Find where the given text appears and provide that cell's center as (x, y) coordinate. 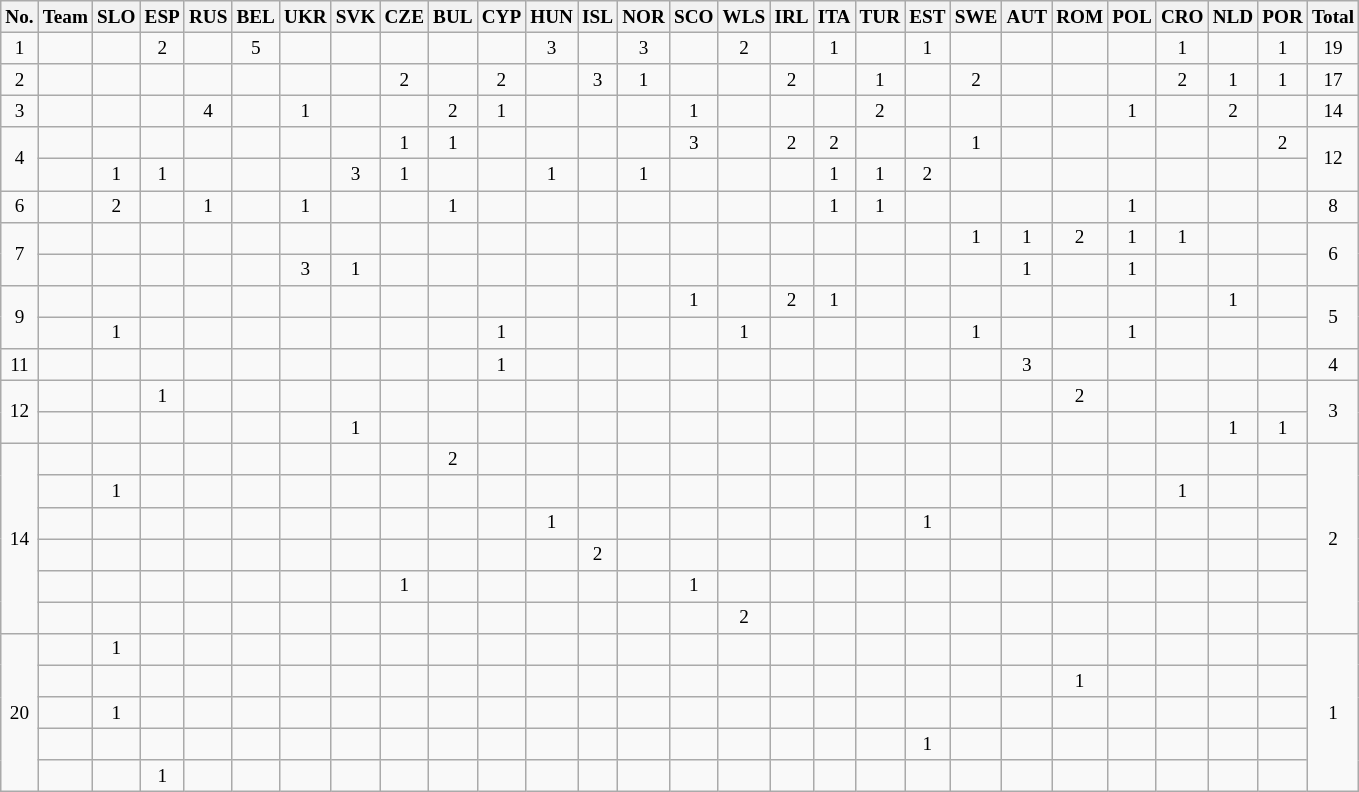
IRL (792, 17)
SVK (356, 17)
ROM (1080, 17)
Team (65, 17)
HUN (552, 17)
ITA (834, 17)
AUT (1027, 17)
WLS (744, 17)
17 (1332, 80)
11 (20, 365)
7 (20, 254)
RUS (208, 17)
POL (1132, 17)
Total (1332, 17)
No. (20, 17)
NOR (644, 17)
CYP (502, 17)
POR (1283, 17)
ESP (162, 17)
SCO (694, 17)
SLO (116, 17)
NLD (1233, 17)
UKR (305, 17)
BUL (454, 17)
CZE (404, 17)
ISL (598, 17)
BEL (256, 17)
EST (928, 17)
CRO (1182, 17)
8 (1332, 206)
19 (1332, 48)
20 (20, 712)
SWE (976, 17)
TUR (880, 17)
9 (20, 316)
